Capture the cell that displays the provided text and extract its (x, y) central coordinate. 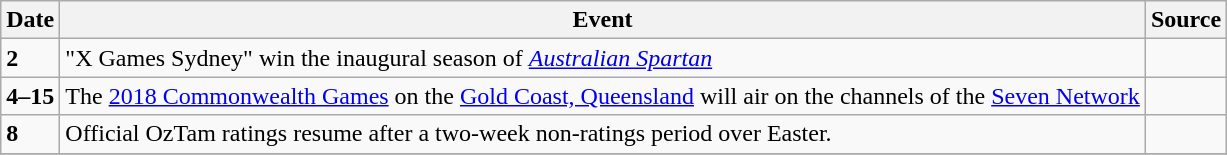
Date (30, 20)
2 (30, 58)
8 (30, 134)
Official OzTam ratings resume after a two-week non-ratings period over Easter. (603, 134)
"X Games Sydney" win the inaugural season of Australian Spartan (603, 58)
Event (603, 20)
The 2018 Commonwealth Games on the Gold Coast, Queensland will air on the channels of the Seven Network (603, 96)
4–15 (30, 96)
Source (1186, 20)
